Scan for the cell matching the given text and deliver its [X, Y] coordinate at center. 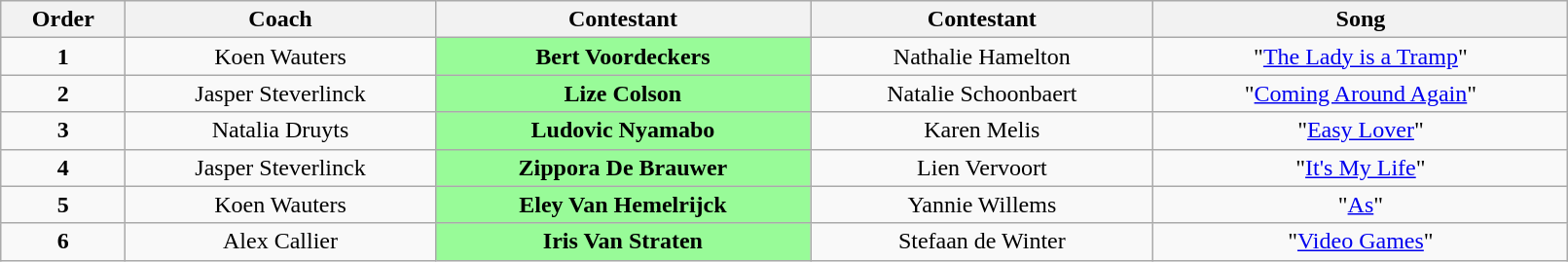
"Easy Lover" [1361, 131]
Bert Voordeckers [623, 56]
Alex Callier [280, 242]
1 [63, 56]
"It's My Life" [1361, 168]
"Coming Around Again" [1361, 94]
4 [63, 168]
"Video Games" [1361, 242]
6 [63, 242]
Song [1361, 19]
"As" [1361, 205]
Karen Melis [982, 131]
Lize Colson [623, 94]
Eley Van Hemelrijck [623, 205]
Natalie Schoonbaert [982, 94]
"The Lady is a Tramp" [1361, 56]
2 [63, 94]
Nathalie Hamelton [982, 56]
5 [63, 205]
Coach [280, 19]
Lien Vervoort [982, 168]
Zippora De Brauwer [623, 168]
Iris Van Straten [623, 242]
Natalia Druyts [280, 131]
Yannie Willems [982, 205]
3 [63, 131]
Stefaan de Winter [982, 242]
Order [63, 19]
Ludovic Nyamabo [623, 131]
